From the cell containing the given text, extract its center point as (x, y) coordinate. 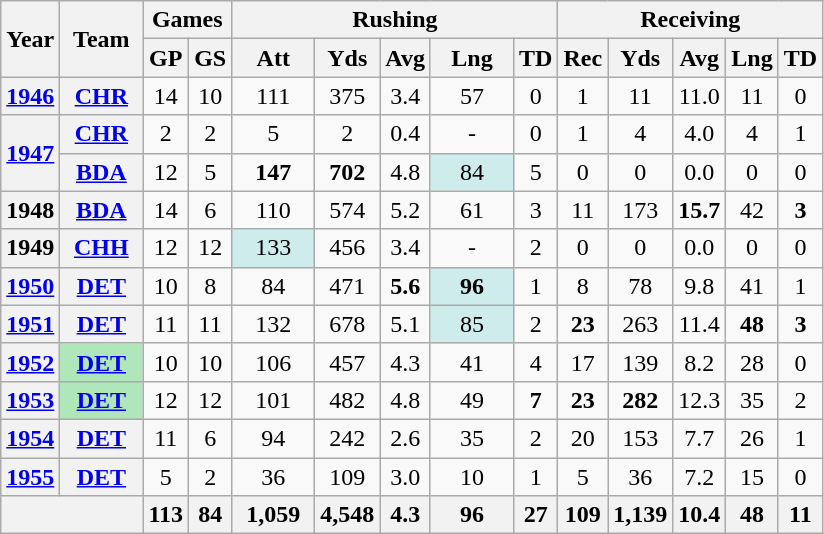
42 (752, 210)
7.2 (700, 477)
Att (274, 58)
CHH (102, 248)
111 (274, 96)
12.3 (700, 400)
375 (348, 96)
3.0 (406, 477)
Team (102, 39)
Games (188, 20)
15 (752, 477)
11.0 (700, 96)
5.6 (406, 286)
57 (472, 96)
456 (348, 248)
9.8 (700, 286)
457 (348, 362)
1952 (30, 362)
Rec (583, 58)
471 (348, 286)
242 (348, 438)
113 (166, 515)
1946 (30, 96)
1948 (30, 210)
15.7 (700, 210)
85 (472, 324)
61 (472, 210)
133 (274, 248)
7.7 (700, 438)
702 (348, 172)
17 (583, 362)
482 (348, 400)
GP (166, 58)
132 (274, 324)
GS (210, 58)
282 (640, 400)
1,139 (640, 515)
2.6 (406, 438)
263 (640, 324)
94 (274, 438)
27 (536, 515)
7 (536, 400)
5.1 (406, 324)
147 (274, 172)
8.2 (700, 362)
1953 (30, 400)
1,059 (274, 515)
574 (348, 210)
139 (640, 362)
0.4 (406, 134)
110 (274, 210)
10.4 (700, 515)
4,548 (348, 515)
49 (472, 400)
101 (274, 400)
1950 (30, 286)
Receiving (690, 20)
1949 (30, 248)
678 (348, 324)
153 (640, 438)
4.0 (700, 134)
20 (583, 438)
1954 (30, 438)
106 (274, 362)
78 (640, 286)
26 (752, 438)
1951 (30, 324)
Rushing (395, 20)
173 (640, 210)
1955 (30, 477)
11.4 (700, 324)
28 (752, 362)
5.2 (406, 210)
Year (30, 39)
1947 (30, 153)
